Locate the cell with the specified text and output its [X, Y] center coordinate. 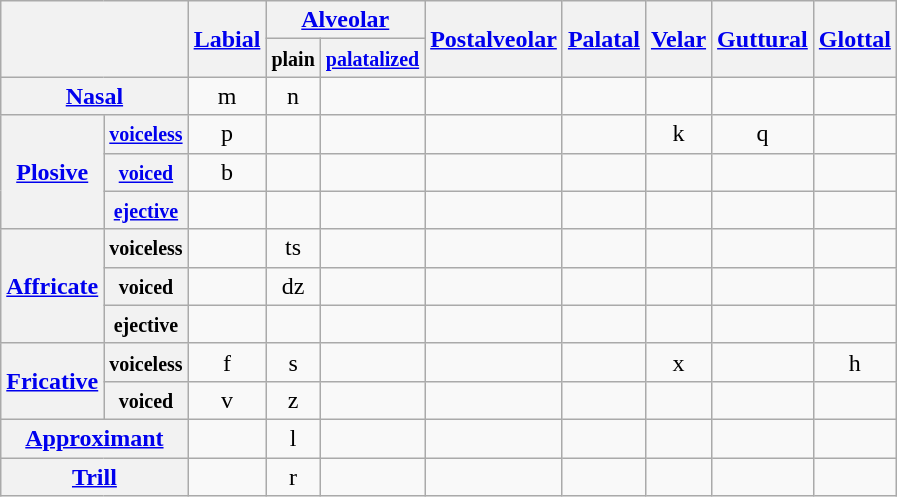
q [763, 134]
dz [293, 286]
x [678, 362]
z [293, 400]
Trill [94, 477]
r [293, 477]
n [293, 96]
Affricate [52, 286]
l [293, 438]
palatalized [372, 58]
v [227, 400]
m [227, 96]
Guttural [763, 39]
s [293, 362]
k [678, 134]
Plosive [52, 172]
Fricative [52, 381]
p [227, 134]
Postalveolar [494, 39]
ts [293, 248]
Glottal [854, 39]
b [227, 172]
h [854, 362]
Velar [678, 39]
f [227, 362]
Approximant [94, 438]
Alveolar [346, 20]
Palatal [604, 39]
Labial [227, 39]
plain [293, 58]
Nasal [94, 96]
